Return the (x, y) coordinate for the center point of the cell that contains the specified text.  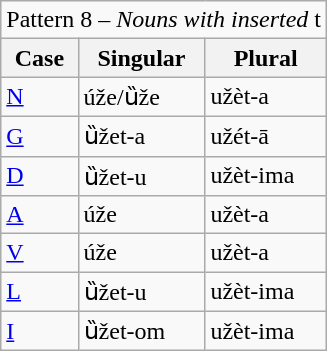
D (40, 176)
I (40, 331)
Case (40, 58)
G (40, 136)
N (40, 97)
A (40, 215)
ȕžet-a (142, 136)
úže/ȕže (142, 97)
L (40, 292)
užét-ā (266, 136)
ȕžet-om (142, 331)
Singular (142, 58)
V (40, 253)
Plural (266, 58)
Pattern 8 – Nouns with inserted t (164, 20)
